Capture the cell that displays the provided text and extract its (X, Y) central coordinate. 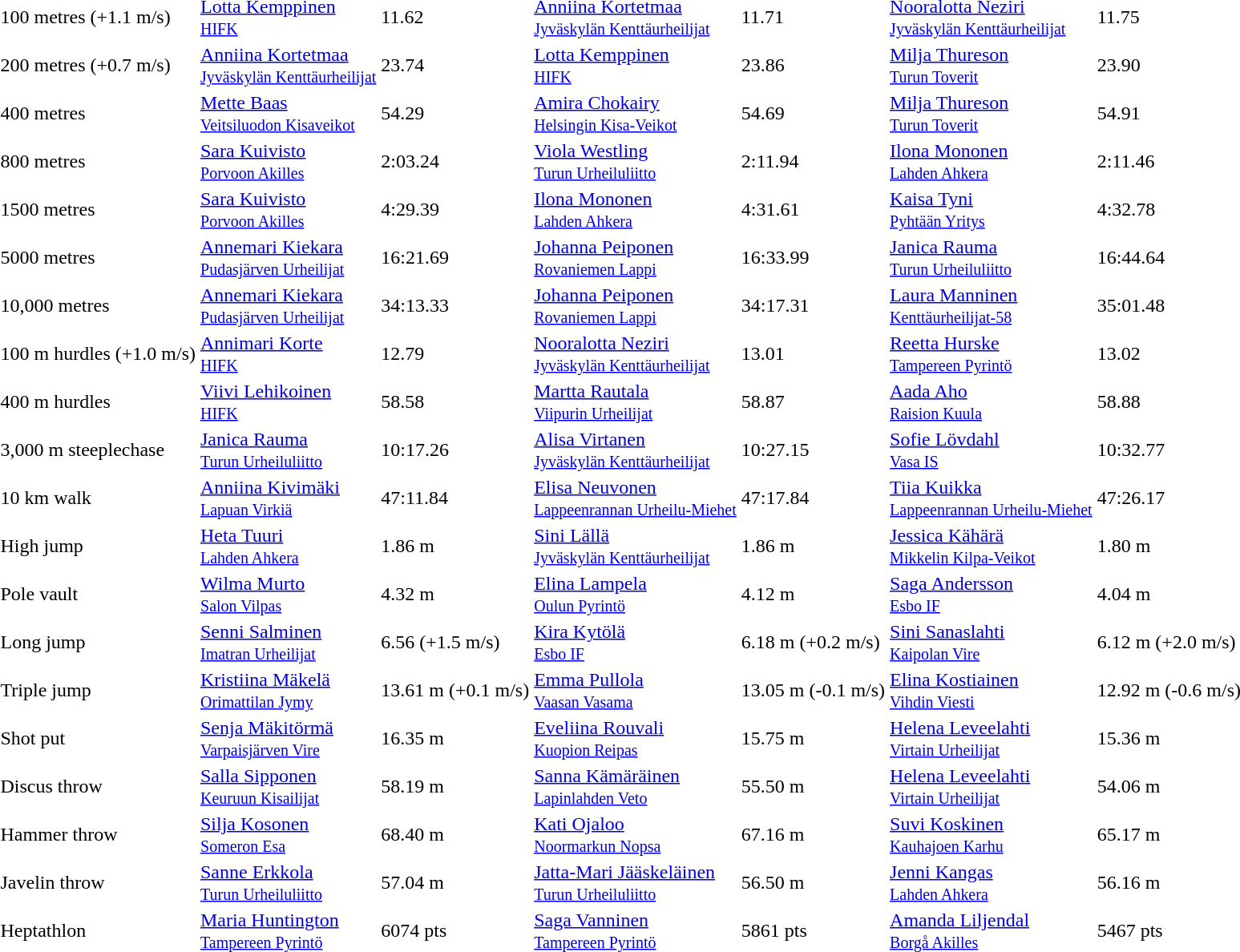
Elisa NeuvonenLappeenrannan Urheilu-Miehet (636, 498)
Aada AhoRaision Kuula (992, 402)
67.16 m (813, 835)
Sanne ErkkolaTurun Urheiluliitto (289, 883)
Jessica KähäräMikkelin Kilpa-Veikot (992, 547)
23.86 (813, 66)
Anniina KivimäkiLapuan Virkiä (289, 498)
34:13.33 (455, 306)
Sanna KämäräinenLapinlahden Veto (636, 787)
Sini LälläJyväskylän Kenttäurheilijat (636, 547)
16.35 m (455, 739)
Tiia KuikkaLappeenrannan Urheilu-Miehet (992, 498)
Kira KytöläEsbo IF (636, 643)
13.61 m (+0.1 m/s) (455, 691)
Lotta KemppinenHIFK (636, 66)
58.58 (455, 402)
58.19 m (455, 787)
Saga AnderssonEsbo IF (992, 595)
68.40 m (455, 835)
16:21.69 (455, 258)
Martta RautalaViipurin Urheilijat (636, 402)
6.18 m (+0.2 m/s) (813, 643)
56.50 m (813, 883)
4:29.39 (455, 210)
Viivi LehikoinenHIFK (289, 402)
6.56 (+1.5 m/s) (455, 643)
Kristiina MäkeläOrimattilan Jymy (289, 691)
Reetta HurskeTampereen Pyrintö (992, 354)
55.50 m (813, 787)
2:11.94 (813, 162)
Sofie LövdahlVasa IS (992, 450)
Senja MäkitörmäVarpaisjärven Vire (289, 739)
Silja KosonenSomeron Esa (289, 835)
Alisa VirtanenJyväskylän Kenttäurheilijat (636, 450)
58.87 (813, 402)
Annimari KorteHIFK (289, 354)
Elina LampelaOulun Pyrintö (636, 595)
13.01 (813, 354)
Heta TuuriLahden Ahkera (289, 547)
16:33.99 (813, 258)
Jenni KangasLahden Ahkera (992, 883)
Elina KostiainenVihdin Viesti (992, 691)
12.79 (455, 354)
Suvi KoskinenKauhajoen Karhu (992, 835)
Salla SipponenKeuruun Kisailijat (289, 787)
57.04 m (455, 883)
54.29 (455, 114)
Anniina KortetmaaJyväskylän Kenttäurheilijat (289, 66)
Viola WestlingTurun Urheiluliitto (636, 162)
2:03.24 (455, 162)
54.69 (813, 114)
23.74 (455, 66)
Amira ChokairyHelsingin Kisa-Veikot (636, 114)
4.12 m (813, 595)
15.75 m (813, 739)
4:31.61 (813, 210)
Kaisa TyniPyhtään Yritys (992, 210)
47:17.84 (813, 498)
Wilma MurtoSalon Vilpas (289, 595)
13.05 m (-0.1 m/s) (813, 691)
Nooralotta NeziriJyväskylän Kenttäurheilijat (636, 354)
Jatta-Mari JääskeläinenTurun Urheiluliitto (636, 883)
Senni SalminenImatran Urheilijat (289, 643)
34:17.31 (813, 306)
Laura ManninenKenttäurheilijat-58 (992, 306)
Eveliina RouvaliKuopion Reipas (636, 739)
10:17.26 (455, 450)
10:27.15 (813, 450)
Kati OjalooNoormarkun Nopsa (636, 835)
Mette BaasVeitsiluodon Kisaveikot (289, 114)
4.32 m (455, 595)
Sini SanaslahtiKaipolan Vire (992, 643)
47:11.84 (455, 498)
Emma PullolaVaasan Vasama (636, 691)
